Return [x, y] of the center of cell containing provided text 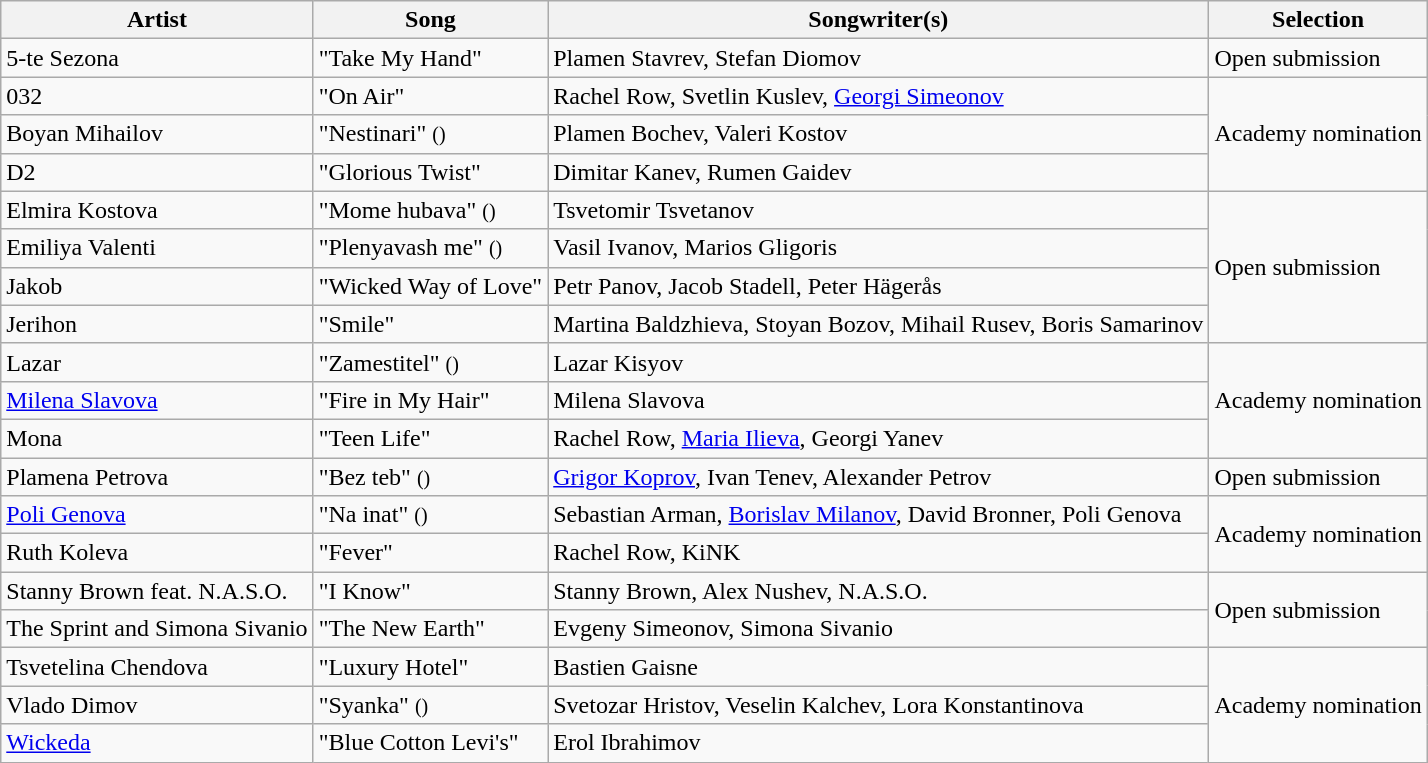
"Luxury Hotel" [430, 667]
Plamena Petrova [157, 477]
Lazar Kisyov [878, 362]
"Blue Cotton Levi's" [430, 743]
Grigor Koprov, Ivan Tenev, Alexander Petrov [878, 477]
"Fire in My Hair" [430, 400]
Song [430, 20]
032 [157, 96]
Elmira Kostova [157, 210]
Ruth Koleva [157, 553]
Boyan Mihailov [157, 134]
D2 [157, 172]
"The New Earth" [430, 629]
"I Know" [430, 591]
Stanny Brown, Alex Nushev, N.A.S.O. [878, 591]
Plamen Stavrev, Stefan Diomov [878, 58]
Erol Ibrahimov [878, 743]
"Nestinari" () [430, 134]
"Fever" [430, 553]
Martina Baldzhieva, Stoyan Bozov, Mihail Rusev, Boris Samarinov [878, 324]
Vlado Dimov [157, 705]
Stanny Brown feat. N.A.S.O. [157, 591]
"On Air" [430, 96]
5-te Sezona [157, 58]
"Smile" [430, 324]
The Sprint and Simona Sivanio [157, 629]
"Na inat" () [430, 515]
Dimitar Kanev, Rumen Gaidev [878, 172]
Plamen Bochev, Valeri Kostov [878, 134]
Mona [157, 438]
Bastien Gaisne [878, 667]
Artist [157, 20]
Jerihon [157, 324]
Rachel Row, Svetlin Kuslev, Georgi Simeonov [878, 96]
"Syanka" () [430, 705]
Petr Panov, Jacob Stadell, Peter Hägerås [878, 286]
"Plenyavash me" () [430, 248]
Emiliya Valenti [157, 248]
Rachel Row, Maria Ilieva, Georgi Yanev [878, 438]
Selection [1318, 20]
Evgeny Simeonov, Simona Sivanio [878, 629]
Lazar [157, 362]
Sebastian Arman, Borislav Milanov, David Bronner, Poli Genova [878, 515]
Tsvetomir Tsvetanov [878, 210]
"Teen Life" [430, 438]
"Mome hubava" () [430, 210]
"Zamestitel" () [430, 362]
"Bez teb" () [430, 477]
"Take My Hand" [430, 58]
Rachel Row, KiNK [878, 553]
Tsvetelina Chendova [157, 667]
Jakob [157, 286]
Svetozar Hristov, Veselin Kalchev, Lora Konstantinova [878, 705]
Songwriter(s) [878, 20]
Wickeda [157, 743]
"Wicked Way of Love" [430, 286]
Poli Genova [157, 515]
"Glorious Twist" [430, 172]
Vasil Ivanov, Marios Gligoris [878, 248]
